Identify which cell holds the provided text, then report its (X, Y) central coordinate. 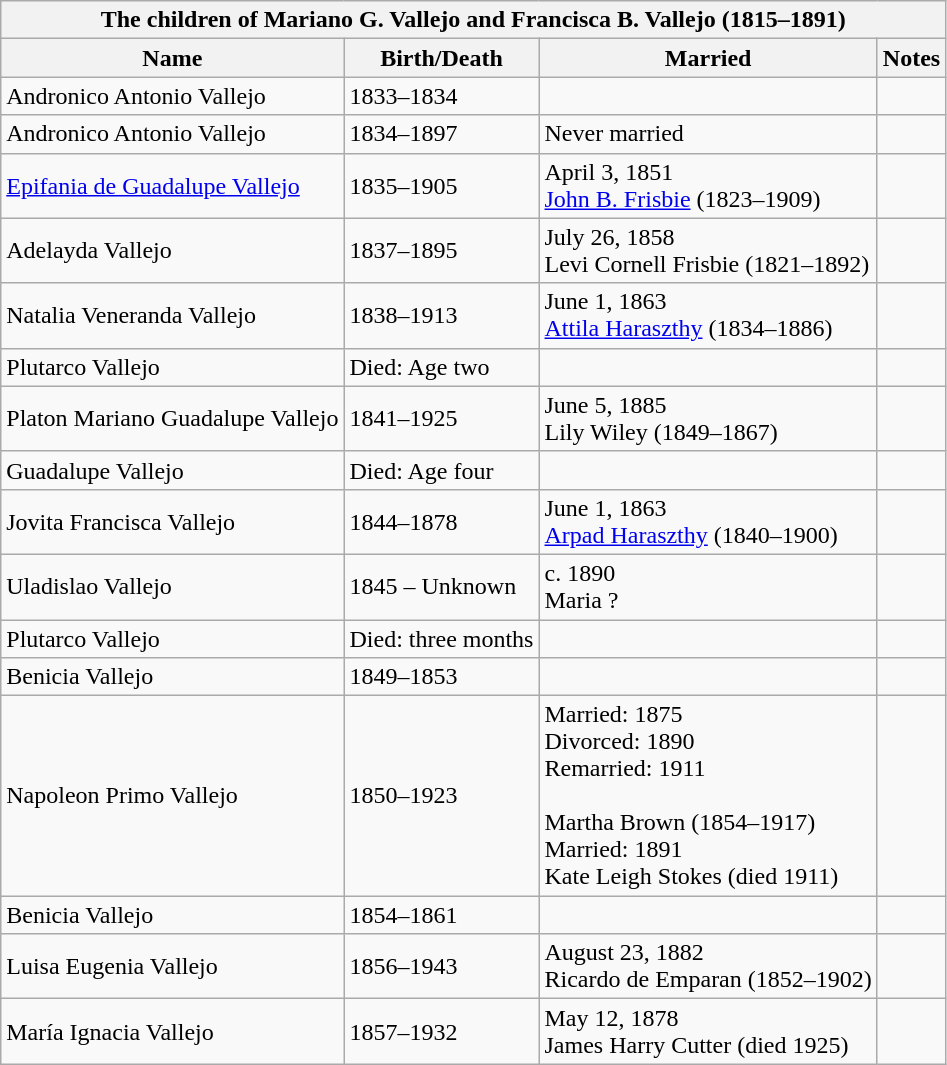
Died: Age four (442, 470)
April 3, 1851 John B. Frisbie (1823–1909) (708, 186)
Platon Mariano Guadalupe Vallejo (172, 418)
1857–1932 (442, 1032)
1835–1905 (442, 186)
Birth/Death (442, 58)
Never married (708, 134)
Married: 1875 Divorced: 1890Remarried: 1911Martha Brown (1854–1917)Married: 1891Kate Leigh Stokes (died 1911) (708, 796)
1841–1925 (442, 418)
May 12, 1878James Harry Cutter (died 1925) (708, 1032)
1844–1878 (442, 522)
Died: Age two (442, 367)
Adelayda Vallejo (172, 250)
June 5, 1885Lily Wiley (1849–1867) (708, 418)
Died: three months (442, 639)
1856–1943 (442, 966)
1834–1897 (442, 134)
June 1, 1863Attila Haraszthy (1834–1886) (708, 316)
June 1, 1863Arpad Haraszthy (1840–1900) (708, 522)
July 26, 1858Levi Cornell Frisbie (1821–1892) (708, 250)
Uladislao Vallejo (172, 586)
Natalia Veneranda Vallejo (172, 316)
Married (708, 58)
1833–1834 (442, 96)
Luisa Eugenia Vallejo (172, 966)
1854–1861 (442, 915)
1838–1913 (442, 316)
Notes (911, 58)
c. 1890 Maria ? (708, 586)
Epifania de Guadalupe Vallejo (172, 186)
Napoleon Primo Vallejo (172, 796)
August 23, 1882 Ricardo de Emparan (1852–1902) (708, 966)
The children of Mariano G. Vallejo and Francisca B. Vallejo (1815–1891) (474, 20)
Jovita Francisca Vallejo (172, 522)
1849–1853 (442, 677)
1850–1923 (442, 796)
Name (172, 58)
María Ignacia Vallejo (172, 1032)
1845 – Unknown (442, 586)
Guadalupe Vallejo (172, 470)
1837–1895 (442, 250)
